Scan for the cell matching the given text and deliver its (x, y) coordinate at center. 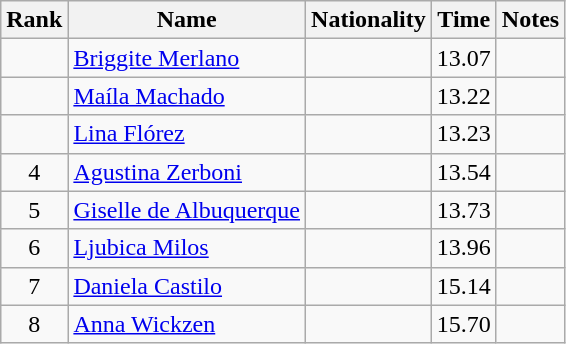
Agustina Zerboni (187, 172)
13.54 (464, 172)
13.96 (464, 248)
Time (464, 20)
Maíla Machado (187, 96)
Notes (530, 20)
Daniela Castilo (187, 286)
15.14 (464, 286)
4 (34, 172)
13.22 (464, 96)
Ljubica Milos (187, 248)
Name (187, 20)
Rank (34, 20)
5 (34, 210)
Anna Wickzen (187, 324)
8 (34, 324)
13.07 (464, 58)
Giselle de Albuquerque (187, 210)
7 (34, 286)
13.73 (464, 210)
15.70 (464, 324)
Nationality (369, 20)
Lina Flórez (187, 134)
6 (34, 248)
13.23 (464, 134)
Briggite Merlano (187, 58)
